Output the [X, Y] coordinate of the center of the cell containing the given text.  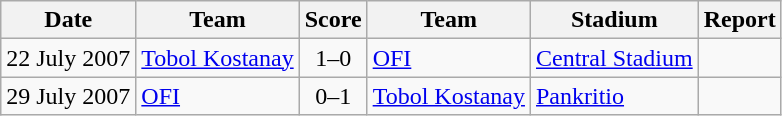
1–0 [333, 58]
Central Stadium [614, 58]
Score [333, 20]
Report [740, 20]
0–1 [333, 96]
Date [68, 20]
Stadium [614, 20]
22 July 2007 [68, 58]
Pankritio [614, 96]
29 July 2007 [68, 96]
